Provide the (X, Y) coordinate of the cell's center where the given text is located.  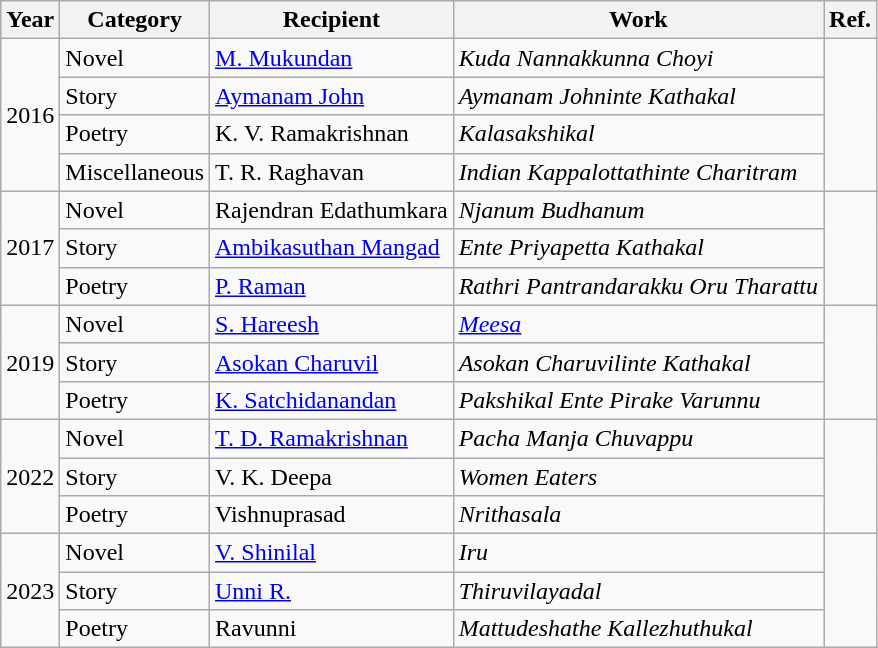
2023 (30, 591)
M. Mukundan (332, 58)
Njanum Budhanum (638, 210)
Ente Priyapetta Kathakal (638, 248)
Ambikasuthan Mangad (332, 248)
Kalasakshikal (638, 134)
K. Satchidanandan (332, 400)
Thiruvilayadal (638, 591)
Miscellaneous (135, 172)
Aymanam John (332, 96)
Year (30, 20)
Work (638, 20)
Unni R. (332, 591)
Asokan Charuvilinte Kathakal (638, 362)
2017 (30, 248)
Ravunni (332, 629)
Ref. (850, 20)
Rathri Pantrandarakku Oru Tharattu (638, 286)
Pakshikal Ente Pirake Varunnu (638, 400)
Recipient (332, 20)
2016 (30, 115)
V. Shinilal (332, 553)
Rajendran Edathumkara (332, 210)
K. V. Ramakrishnan (332, 134)
Mattudeshathe Kallezhuthukal (638, 629)
Meesa (638, 324)
T. R. Raghavan (332, 172)
T. D. Ramakrishnan (332, 438)
Iru (638, 553)
P. Raman (332, 286)
2019 (30, 362)
Category (135, 20)
Aymanam Johninte Kathakal (638, 96)
S. Hareesh (332, 324)
Kuda Nannakkunna Choyi (638, 58)
V. K. Deepa (332, 477)
Nrithasala (638, 515)
Vishnuprasad (332, 515)
Women Eaters (638, 477)
Indian Kappalottathinte Charitram (638, 172)
2022 (30, 476)
Asokan Charuvil (332, 362)
Pacha Manja Chuvappu (638, 438)
